Scan for the cell matching the given text and deliver its (X, Y) coordinate at center. 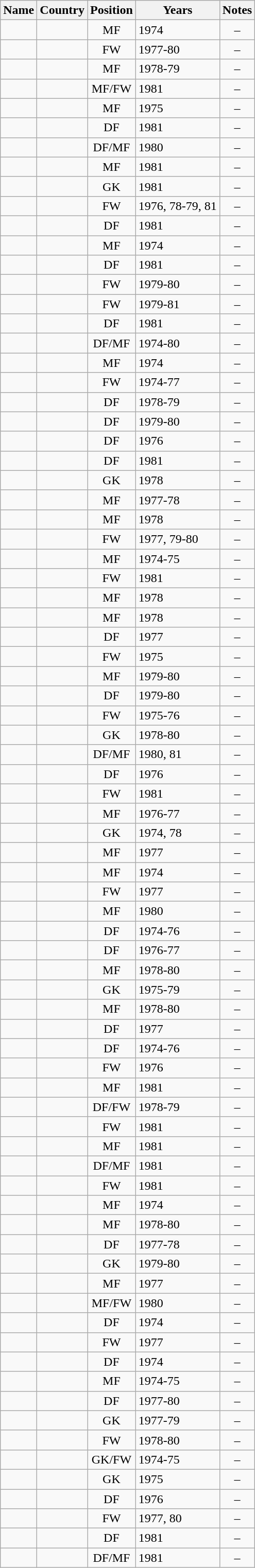
Notes (237, 10)
1976, 78-79, 81 (177, 206)
Years (177, 10)
1979-81 (177, 304)
1974, 78 (177, 833)
1975-79 (177, 990)
1974-77 (177, 382)
1975-76 (177, 715)
1980, 81 (177, 754)
1977, 79-80 (177, 539)
Country (62, 10)
GK/FW (112, 1459)
1974-80 (177, 343)
Name (19, 10)
Position (112, 10)
DF/FW (112, 1107)
1977-79 (177, 1420)
1977, 80 (177, 1519)
